Locate the cell with the specified text and output its [x, y] center coordinate. 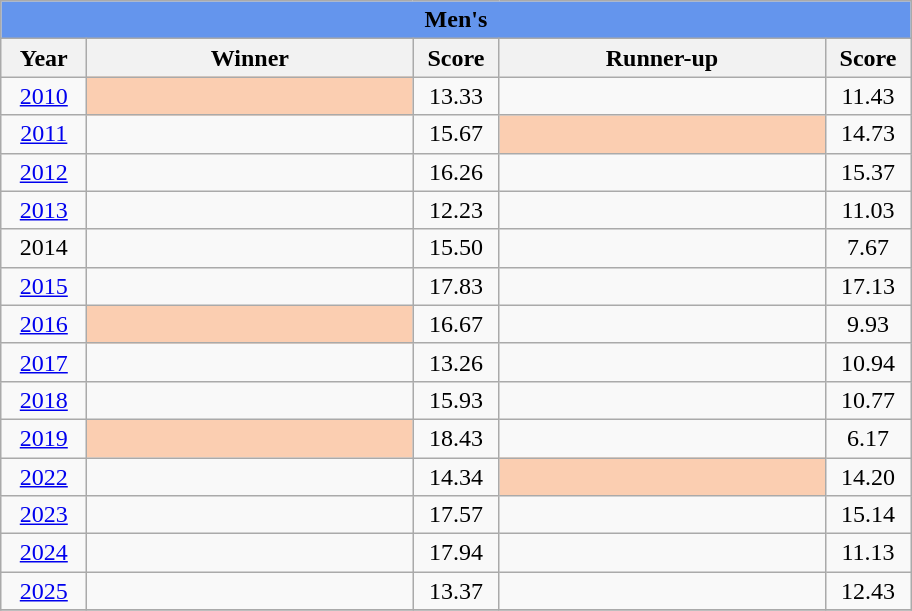
17.83 [456, 286]
10.94 [868, 362]
18.43 [456, 438]
2023 [44, 515]
2025 [44, 591]
9.93 [868, 324]
2022 [44, 477]
11.13 [868, 553]
15.50 [456, 248]
2013 [44, 210]
14.73 [868, 134]
14.20 [868, 477]
2012 [44, 172]
13.33 [456, 96]
2014 [44, 248]
16.67 [456, 324]
11.43 [868, 96]
2018 [44, 400]
16.26 [456, 172]
12.23 [456, 210]
17.94 [456, 553]
2011 [44, 134]
17.13 [868, 286]
11.03 [868, 210]
15.14 [868, 515]
15.93 [456, 400]
14.34 [456, 477]
13.37 [456, 591]
17.57 [456, 515]
2019 [44, 438]
2010 [44, 96]
13.26 [456, 362]
2017 [44, 362]
15.37 [868, 172]
2016 [44, 324]
15.67 [456, 134]
6.17 [868, 438]
Winner [250, 58]
Runner-up [662, 58]
Men's [456, 20]
2024 [44, 553]
12.43 [868, 591]
10.77 [868, 400]
Year [44, 58]
2015 [44, 286]
7.67 [868, 248]
